Pinpoint the cell where the given text exists, returning its [X, Y] midpoint coordinate. 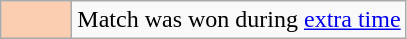
Match was won during extra time [239, 20]
